Scan for the cell matching the given text and deliver its [x, y] coordinate at center. 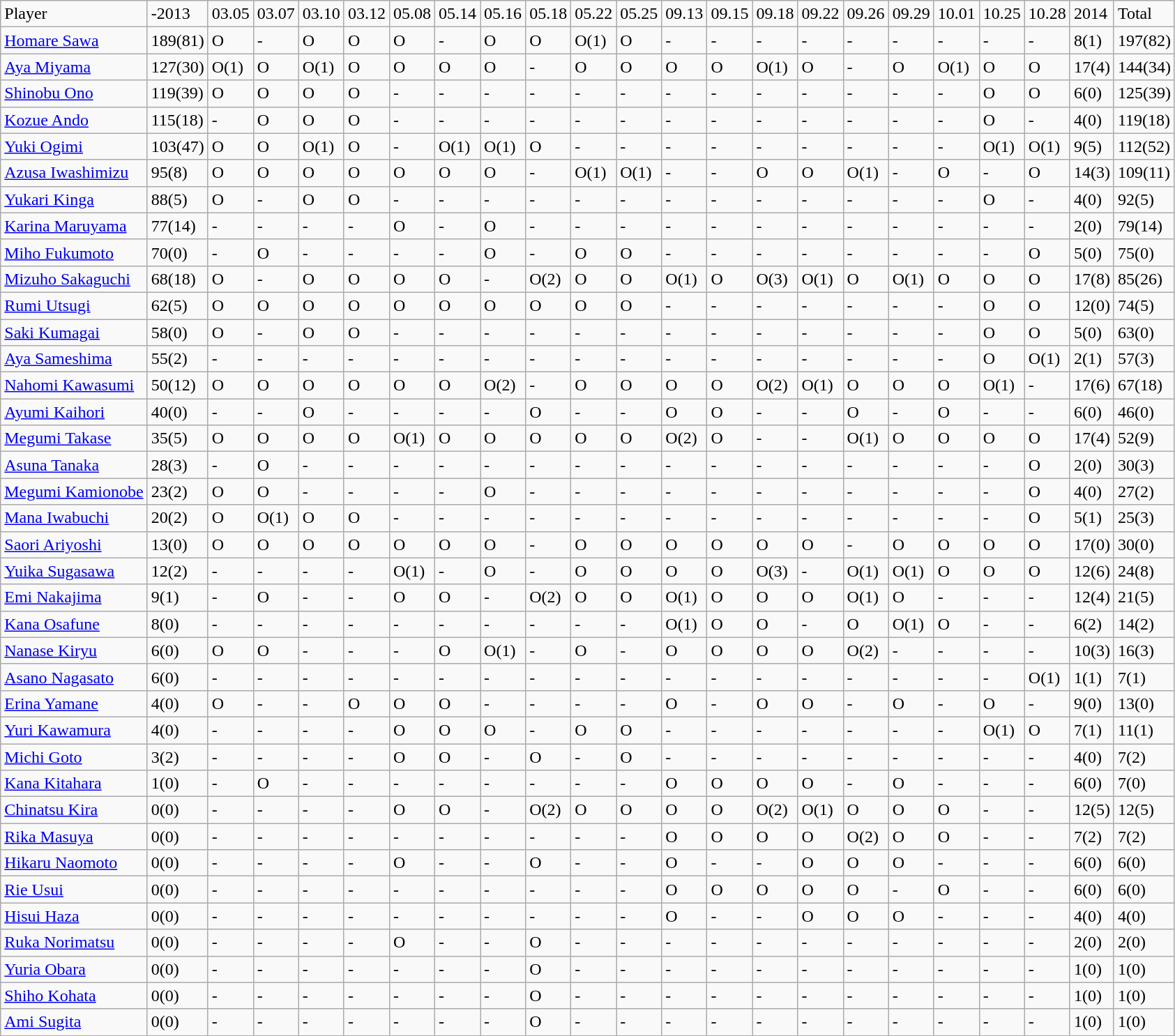
Asuna Tanaka [74, 465]
8(0) [177, 624]
11(1) [1144, 730]
115(18) [177, 120]
67(18) [1144, 386]
189(81) [177, 40]
70(0) [177, 252]
Kozue Ando [74, 120]
05.22 [594, 14]
35(5) [177, 439]
119(39) [177, 93]
125(39) [1144, 93]
62(5) [177, 305]
5(1) [1092, 518]
Hikaru Naomoto [74, 863]
Mizuho Sakaguchi [74, 279]
17(6) [1092, 386]
50(12) [177, 386]
05.14 [457, 14]
Homare Sawa [74, 40]
03.10 [321, 14]
Yuria Obara [74, 969]
Mana Iwabuchi [74, 518]
9(1) [177, 597]
57(3) [1144, 359]
05.18 [548, 14]
09.29 [911, 14]
Rika Masuya [74, 837]
10.01 [957, 14]
8(1) [1092, 40]
10(3) [1092, 650]
03.07 [276, 14]
Miho Fukumoto [74, 252]
Yuki Ogimi [74, 146]
Yuri Kawamura [74, 730]
103(47) [177, 146]
30(3) [1144, 465]
03.12 [367, 14]
23(2) [177, 492]
Shinobu Ono [74, 93]
Chinatsu Kira [74, 810]
74(5) [1144, 305]
Rumi Utsugi [74, 305]
3(2) [177, 756]
Megumi Takase [74, 439]
25(3) [1144, 518]
Asano Nagasato [74, 677]
40(0) [177, 412]
92(5) [1144, 199]
Aya Sameshima [74, 359]
Shiho Kohata [74, 996]
27(2) [1144, 492]
05.25 [639, 14]
Hisui Haza [74, 916]
Karina Maruyama [74, 226]
05.16 [503, 14]
Ayumi Kaihori [74, 412]
Saki Kumagai [74, 333]
85(26) [1144, 279]
09.22 [820, 14]
Ruka Norimatsu [74, 943]
Azusa Iwashimizu [74, 173]
1(1) [1092, 677]
17(0) [1092, 544]
05.08 [411, 14]
12(6) [1092, 571]
09.18 [775, 14]
95(8) [177, 173]
Yuika Sugasawa [74, 571]
Kana Kitahara [74, 784]
9(0) [1092, 703]
Emi Nakajima [74, 597]
88(5) [177, 199]
09.13 [685, 14]
79(14) [1144, 226]
12(0) [1092, 305]
6(2) [1092, 624]
9(5) [1092, 146]
Aya Miyama [74, 67]
20(2) [177, 518]
68(18) [177, 279]
12(4) [1092, 597]
Saori Ariyoshi [74, 544]
Megumi Kamionobe [74, 492]
30(0) [1144, 544]
Player [74, 14]
46(0) [1144, 412]
Nahomi Kawasumi [74, 386]
16(3) [1144, 650]
197(82) [1144, 40]
109(11) [1144, 173]
Kana Osafune [74, 624]
10.28 [1047, 14]
12(2) [177, 571]
144(34) [1144, 67]
Ami Sugita [74, 1022]
63(0) [1144, 333]
52(9) [1144, 439]
119(18) [1144, 120]
Erina Yamane [74, 703]
55(2) [177, 359]
-2013 [177, 14]
112(52) [1144, 146]
14(3) [1092, 173]
75(0) [1144, 252]
2(1) [1092, 359]
77(14) [177, 226]
09.26 [866, 14]
Rie Usui [74, 890]
09.15 [729, 14]
Total [1144, 14]
21(5) [1144, 597]
24(8) [1144, 571]
7(0) [1144, 784]
Yukari Kinga [74, 199]
10.25 [1001, 14]
127(30) [177, 67]
58(0) [177, 333]
17(8) [1092, 279]
Michi Goto [74, 756]
14(2) [1144, 624]
Nanase Kiryu [74, 650]
03.05 [230, 14]
2014 [1092, 14]
28(3) [177, 465]
